Return the [X, Y] coordinate for the center point of the cell that contains the specified text.  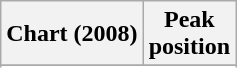
Peakposition [189, 34]
Chart (2008) [72, 34]
